Locate the cell with the specified text and output its [X, Y] center coordinate. 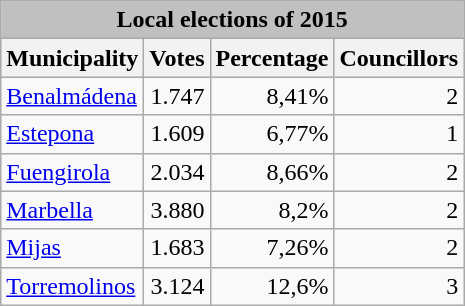
8,66% [272, 172]
Marbella [72, 210]
3 [399, 286]
8,41% [272, 96]
1 [399, 134]
Local elections of 2015 [232, 20]
Councillors [399, 58]
2.034 [177, 172]
Benalmádena [72, 96]
3.124 [177, 286]
Estepona [72, 134]
7,26% [272, 248]
1.747 [177, 96]
12,6% [272, 286]
1.609 [177, 134]
3.880 [177, 210]
Votes [177, 58]
1.683 [177, 248]
Percentage [272, 58]
Municipality [72, 58]
Fuengirola [72, 172]
6,77% [272, 134]
Torremolinos [72, 286]
Mijas [72, 248]
8,2% [272, 210]
